Provide the (x, y) coordinate of the cell's center where the given text is located.  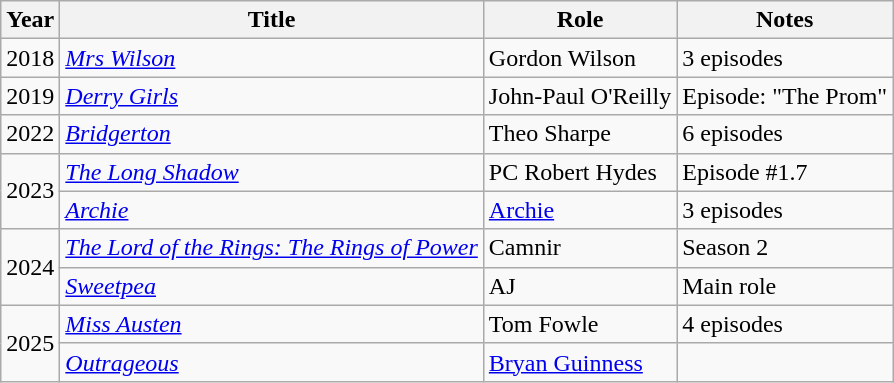
Season 2 (785, 248)
John-Paul O'Reilly (580, 96)
Notes (785, 20)
Derry Girls (272, 96)
Miss Austen (272, 324)
Main role (785, 286)
Mrs Wilson (272, 58)
2018 (30, 58)
AJ (580, 286)
Bridgerton (272, 134)
Title (272, 20)
2024 (30, 267)
Tom Fowle (580, 324)
The Long Shadow (272, 172)
Episode: "The Prom" (785, 96)
2022 (30, 134)
2025 (30, 343)
Bryan Guinness (580, 362)
4 episodes (785, 324)
Outrageous (272, 362)
The Lord of the Rings: The Rings of Power (272, 248)
Role (580, 20)
2019 (30, 96)
Theo Sharpe (580, 134)
Episode #1.7 (785, 172)
Sweetpea (272, 286)
2023 (30, 191)
Year (30, 20)
6 episodes (785, 134)
Gordon Wilson (580, 58)
Camnir (580, 248)
PC Robert Hydes (580, 172)
